For the text-containing cell, return its midpoint in (X, Y) coordinate format. 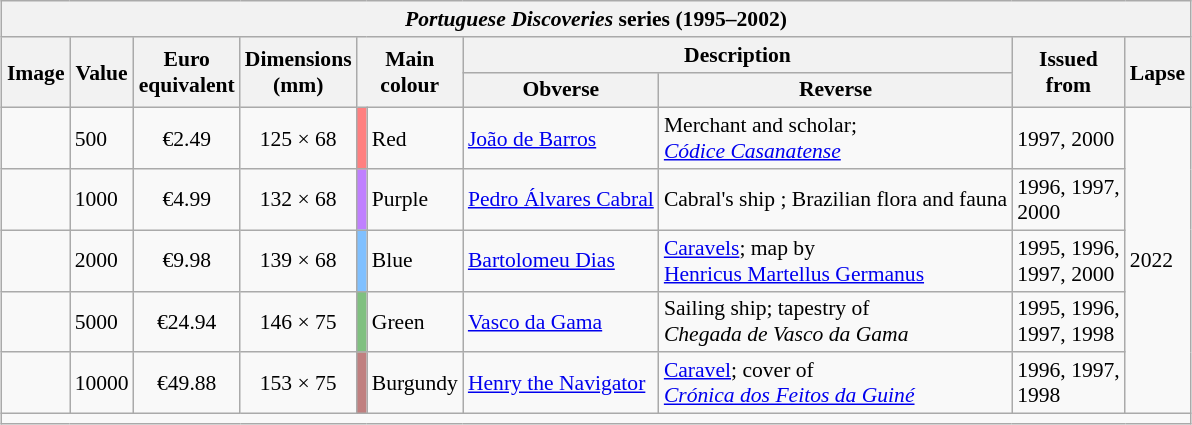
Caravels; map byHenricus Martellus Germanus (836, 260)
139 × 68 (298, 260)
1997, 2000 (1068, 138)
João de Barros (561, 138)
125 × 68 (298, 138)
132 × 68 (298, 200)
1995, 1996,1997, 1998 (1068, 322)
1996, 1997,1998 (1068, 382)
1995, 1996,1997, 2000 (1068, 260)
Issuedfrom (1068, 72)
€24.94 (187, 322)
Blue (415, 260)
Red (415, 138)
Value (102, 72)
Sailing ship; tapestry ofChegada de Vasco da Gama (836, 322)
€4.99 (187, 200)
Image (36, 72)
Portuguese Discoveries series (1995–2002) (596, 19)
Cabral's ship ; Brazilian flora and fauna (836, 200)
Obverse (561, 90)
Description (738, 54)
Dimensions(mm) (298, 72)
Merchant and scholar;Códice Casanatense (836, 138)
10000 (102, 382)
1996, 1997,2000 (1068, 200)
2000 (102, 260)
Burgundy (415, 382)
€49.88 (187, 382)
Maincolour (410, 72)
Henry the Navigator (561, 382)
1000 (102, 200)
€9.98 (187, 260)
€2.49 (187, 138)
500 (102, 138)
Euroequivalent (187, 72)
Pedro Álvares Cabral (561, 200)
Lapse (1158, 72)
2022 (1158, 261)
Vasco da Gama (561, 322)
146 × 75 (298, 322)
Purple (415, 200)
153 × 75 (298, 382)
Reverse (836, 90)
5000 (102, 322)
Caravel; cover ofCrónica dos Feitos da Guiné (836, 382)
Green (415, 322)
Bartolomeu Dias (561, 260)
